Search for the cell housing the specified text and yield its (x, y) center coordinate. 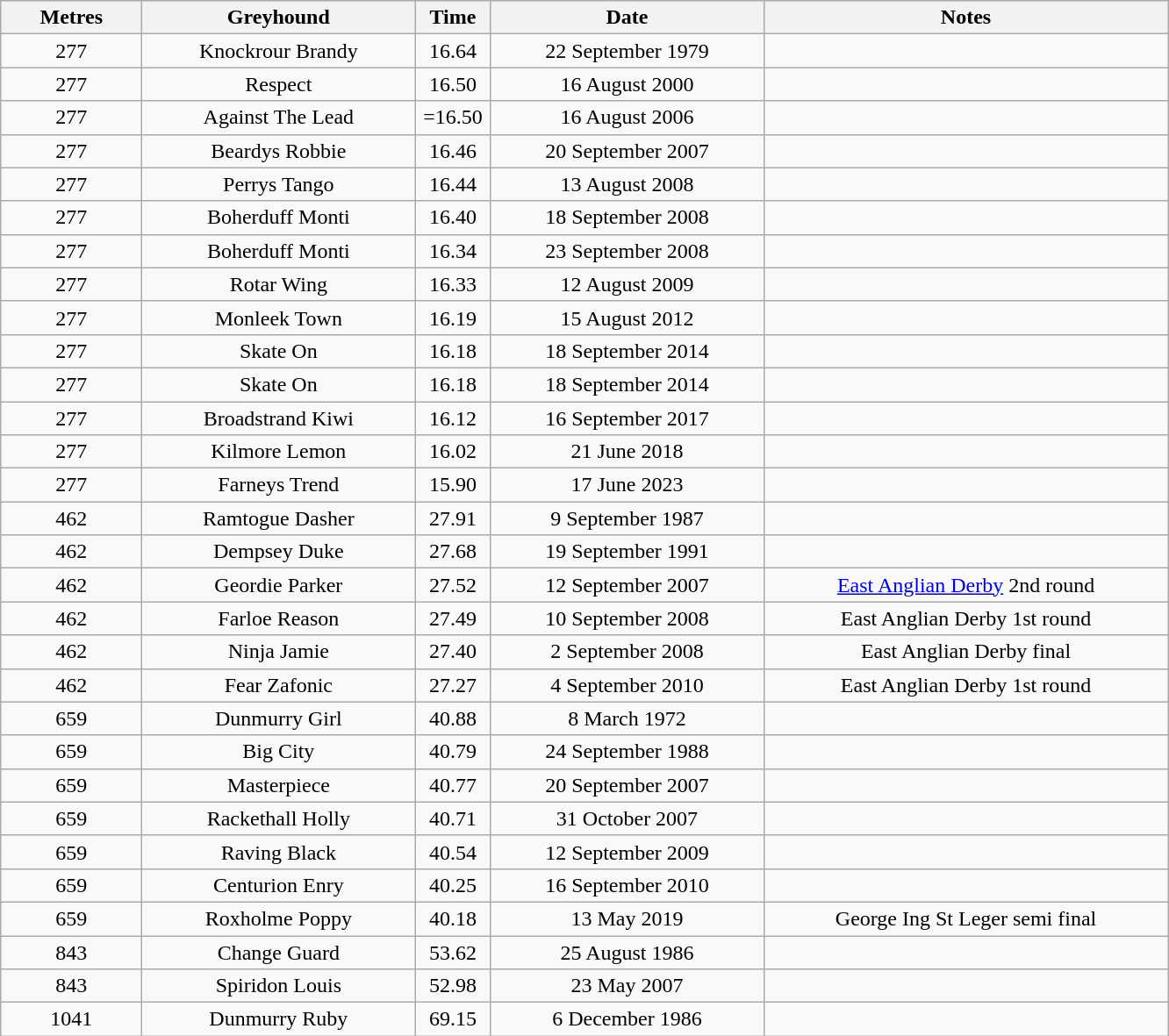
13 May 2019 (627, 918)
16 August 2000 (627, 84)
40.18 (453, 918)
16 August 2006 (627, 118)
40.77 (453, 785)
23 May 2007 (627, 986)
40.25 (453, 885)
40.79 (453, 752)
16.12 (453, 418)
=16.50 (453, 118)
Big City (279, 752)
16.46 (453, 151)
Rotar Wing (279, 284)
13 August 2008 (627, 184)
53.62 (453, 952)
Raving Black (279, 852)
Dunmurry Girl (279, 718)
Geordie Parker (279, 585)
Masterpiece (279, 785)
Broadstrand Kiwi (279, 418)
19 September 1991 (627, 552)
12 August 2009 (627, 284)
27.52 (453, 585)
Greyhound (279, 18)
Spiridon Louis (279, 986)
Farneys Trend (279, 485)
27.49 (453, 618)
10 September 2008 (627, 618)
16.50 (453, 84)
12 September 2009 (627, 852)
25 August 1986 (627, 952)
Fear Zafonic (279, 685)
17 June 2023 (627, 485)
31 October 2007 (627, 818)
69.15 (453, 1019)
Metres (72, 18)
16.02 (453, 452)
Dunmurry Ruby (279, 1019)
Ramtogue Dasher (279, 518)
15.90 (453, 485)
Rackethall Holly (279, 818)
Against The Lead (279, 118)
22 September 1979 (627, 51)
40.88 (453, 718)
Farloe Reason (279, 618)
27.68 (453, 552)
12 September 2007 (627, 585)
16 September 2010 (627, 885)
16.34 (453, 251)
Ninja Jamie (279, 652)
40.54 (453, 852)
East Anglian Derby final (965, 652)
27.91 (453, 518)
4 September 2010 (627, 685)
9 September 1987 (627, 518)
Monleek Town (279, 318)
27.27 (453, 685)
6 December 1986 (627, 1019)
Notes (965, 18)
16.40 (453, 218)
Time (453, 18)
Date (627, 18)
Respect (279, 84)
Change Guard (279, 952)
16.44 (453, 184)
East Anglian Derby 2nd round (965, 585)
Kilmore Lemon (279, 452)
27.40 (453, 652)
18 September 2008 (627, 218)
23 September 2008 (627, 251)
Perrys Tango (279, 184)
52.98 (453, 986)
24 September 1988 (627, 752)
Beardys Robbie (279, 151)
Centurion Enry (279, 885)
George Ing St Leger semi final (965, 918)
15 August 2012 (627, 318)
Roxholme Poppy (279, 918)
40.71 (453, 818)
2 September 2008 (627, 652)
1041 (72, 1019)
Knockrour Brandy (279, 51)
16.19 (453, 318)
16.33 (453, 284)
21 June 2018 (627, 452)
16.64 (453, 51)
Dempsey Duke (279, 552)
8 March 1972 (627, 718)
16 September 2017 (627, 418)
